From the cell containing the given text, extract its center point as (x, y) coordinate. 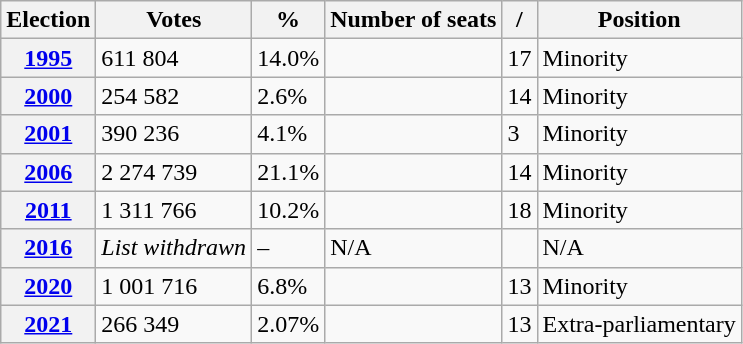
Votes (174, 20)
390 236 (174, 134)
% (288, 20)
1 001 716 (174, 286)
2000 (48, 96)
Position (639, 20)
10.2% (288, 210)
2 274 739 (174, 172)
17 (520, 58)
2020 (48, 286)
2011 (48, 210)
21.1% (288, 172)
6.8% (288, 286)
18 (520, 210)
254 582 (174, 96)
1995 (48, 58)
/ (520, 20)
1 311 766 (174, 210)
List withdrawn (174, 248)
2006 (48, 172)
2.07% (288, 324)
14.0% (288, 58)
2016 (48, 248)
3 (520, 134)
2001 (48, 134)
Election (48, 20)
4.1% (288, 134)
Number of seats (414, 20)
266 349 (174, 324)
Extra-parliamentary (639, 324)
2.6% (288, 96)
611 804 (174, 58)
2021 (48, 324)
– (288, 248)
